Locate the cell with the specified text and output its (X, Y) center coordinate. 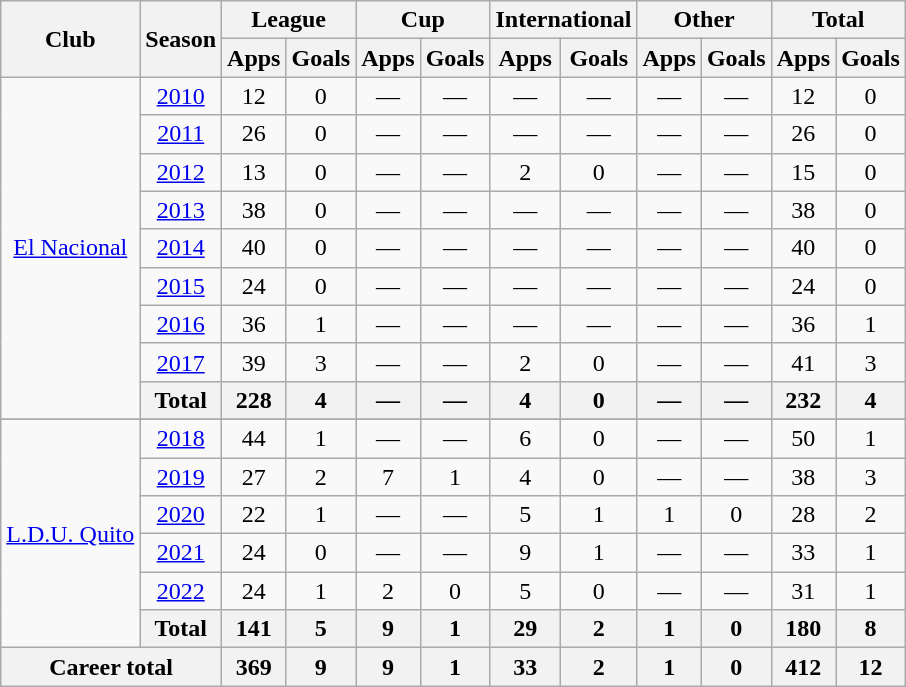
2017 (181, 362)
2018 (181, 438)
2014 (181, 248)
7 (388, 477)
2022 (181, 591)
2019 (181, 477)
2010 (181, 96)
Other (704, 20)
2011 (181, 134)
22 (254, 515)
Club (70, 39)
31 (803, 591)
8 (871, 629)
27 (254, 477)
29 (526, 629)
28 (803, 515)
44 (254, 438)
Season (181, 39)
El Nacional (70, 248)
2016 (181, 324)
412 (803, 667)
Career total (112, 667)
L.D.U. Quito (70, 533)
2021 (181, 553)
League (289, 20)
141 (254, 629)
232 (803, 400)
15 (803, 172)
369 (254, 667)
International (564, 20)
Cup (423, 20)
41 (803, 362)
6 (526, 438)
2013 (181, 210)
180 (803, 629)
2015 (181, 286)
228 (254, 400)
2020 (181, 515)
13 (254, 172)
39 (254, 362)
50 (803, 438)
2012 (181, 172)
